Determine the [X, Y] coordinate at the center of the cell enclosing the given text.  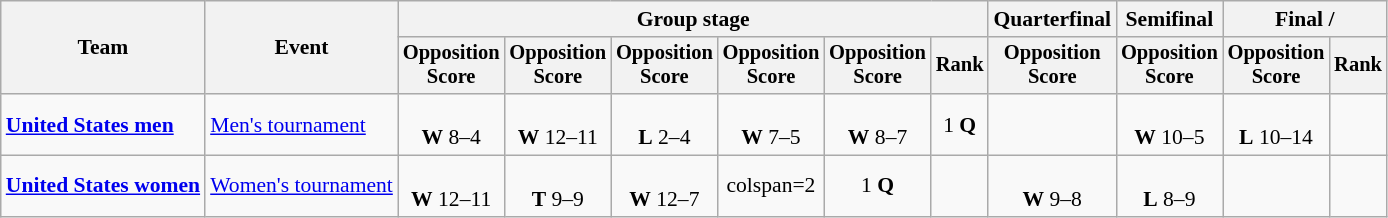
colspan=2 [772, 186]
Group stage [694, 19]
Quarterfinal [1052, 19]
Event [302, 48]
W 8–7 [878, 124]
W 7–5 [772, 124]
T 9–9 [558, 186]
United States men [103, 124]
Women's tournament [302, 186]
L 10–14 [1276, 124]
L 2–4 [664, 124]
W 9–8 [1052, 186]
Men's tournament [302, 124]
Team [103, 48]
W 8–4 [452, 124]
United States women [103, 186]
W 12–7 [664, 186]
Final / [1305, 19]
L 8–9 [1170, 186]
Semifinal [1170, 19]
W 10–5 [1170, 124]
